Determine the [X, Y] coordinate at the center of the cell enclosing the given text.  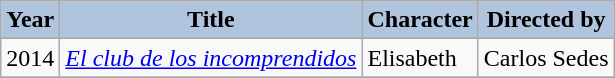
El club de los incomprendidos [211, 58]
Directed by [546, 20]
Elisabeth [420, 58]
Title [211, 20]
Carlos Sedes [546, 58]
Character [420, 20]
2014 [30, 58]
Year [30, 20]
